Return the [X, Y] coordinate for the center point of the cell that contains the specified text.  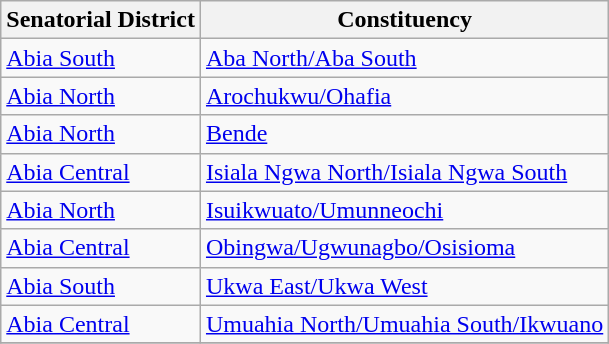
Bende [404, 134]
Umuahia North/Umuahia South/Ikwuano [404, 324]
Aba North/Aba South [404, 58]
Isiala Ngwa North/Isiala Ngwa South [404, 172]
Arochukwu/Ohafia [404, 96]
Constituency [404, 20]
Obingwa/Ugwunagbo/Osisioma [404, 248]
Senatorial District [101, 20]
Ukwa East/Ukwa West [404, 286]
Isuikwuato/Umunneochi [404, 210]
